Locate the cell with the specified text and output its (X, Y) center coordinate. 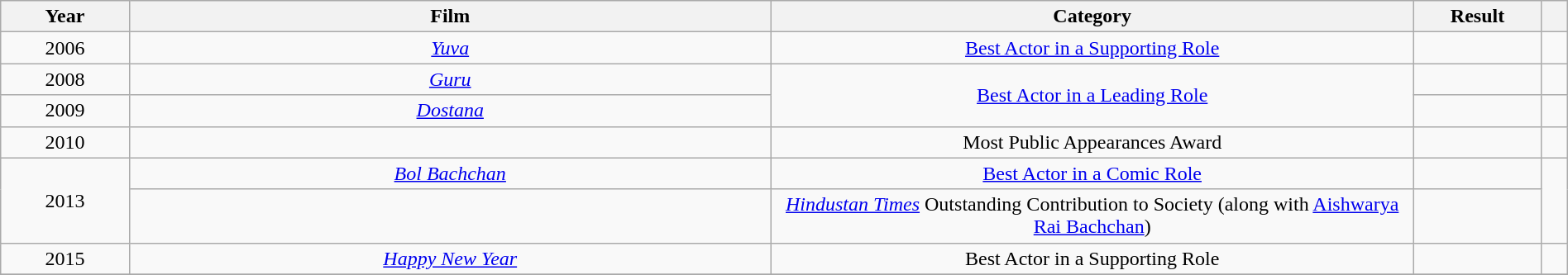
2013 (65, 200)
2009 (65, 111)
Yuva (450, 48)
Year (65, 17)
Result (1477, 17)
Best Actor in a Comic Role (1092, 173)
Bol Bachchan (450, 173)
Dostana (450, 111)
2010 (65, 142)
2008 (65, 79)
2015 (65, 258)
2006 (65, 48)
Best Actor in a Leading Role (1092, 95)
Most Public Appearances Award (1092, 142)
Hindustan Times Outstanding Contribution to Society (along with Aishwarya Rai Bachchan) (1092, 216)
Film (450, 17)
Guru (450, 79)
Happy New Year (450, 258)
Category (1092, 17)
